Return the (x, y) coordinate for the center point of the cell that contains the specified text.  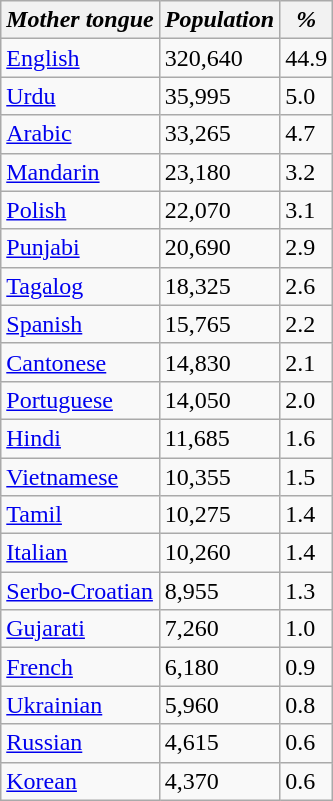
33,265 (219, 134)
Tamil (80, 515)
14,050 (219, 400)
10,275 (219, 515)
11,685 (219, 438)
22,070 (219, 210)
23,180 (219, 172)
Vietnamese (80, 477)
44.9 (306, 58)
20,690 (219, 248)
10,260 (219, 553)
1.5 (306, 477)
Ukrainian (80, 705)
Korean (80, 781)
Mandarin (80, 172)
10,355 (219, 477)
Hindi (80, 438)
18,325 (219, 286)
Cantonese (80, 362)
Polish (80, 210)
Portuguese (80, 400)
3.2 (306, 172)
2.1 (306, 362)
Urdu (80, 96)
4,615 (219, 743)
2.2 (306, 324)
English (80, 58)
5,960 (219, 705)
35,995 (219, 96)
French (80, 667)
8,955 (219, 591)
0.9 (306, 667)
2.0 (306, 400)
3.1 (306, 210)
2.6 (306, 286)
320,640 (219, 58)
1.3 (306, 591)
4,370 (219, 781)
Spanish (80, 324)
Mother tongue (80, 20)
Gujarati (80, 629)
4.7 (306, 134)
Punjabi (80, 248)
6,180 (219, 667)
14,830 (219, 362)
Tagalog (80, 286)
Population (219, 20)
15,765 (219, 324)
0.8 (306, 705)
Italian (80, 553)
1.0 (306, 629)
5.0 (306, 96)
Serbo-Croatian (80, 591)
Russian (80, 743)
2.9 (306, 248)
1.6 (306, 438)
% (306, 20)
7,260 (219, 629)
Arabic (80, 134)
